Identify which cell holds the provided text, then report its (x, y) central coordinate. 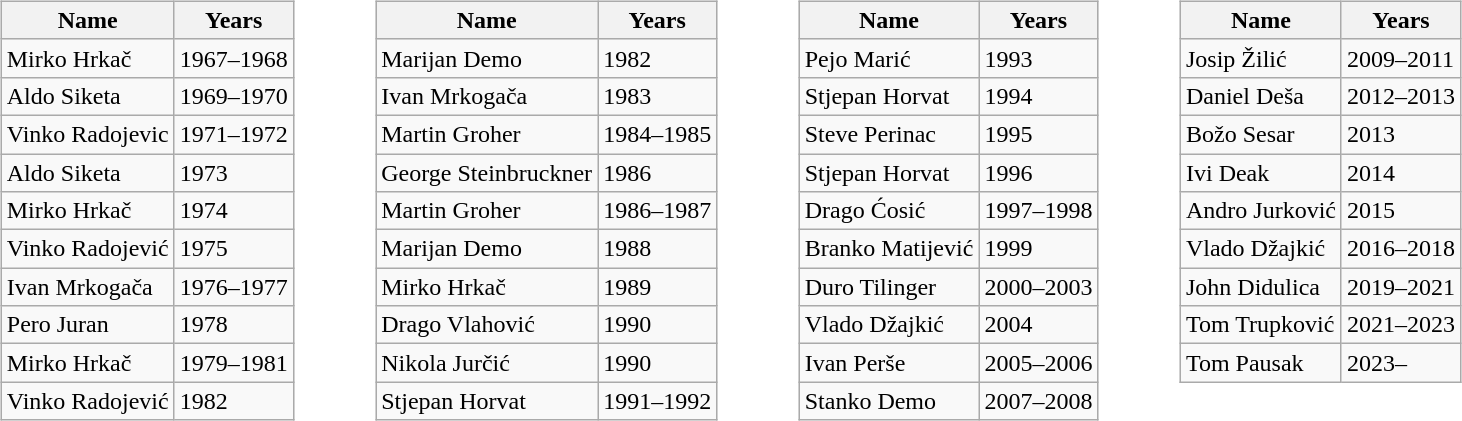
1976–1977 (234, 287)
1997–1998 (1038, 211)
1989 (658, 287)
1986–1987 (658, 211)
1973 (234, 173)
Andro Jurković (1260, 211)
Steve Perinac (889, 134)
Pejo Marić (889, 58)
2021–2023 (1400, 325)
Tom Pausak (1260, 363)
Nikola Jurčić (487, 363)
1988 (658, 249)
1967–1968 (234, 58)
1978 (234, 325)
2023– (1400, 363)
Ivi Deak (1260, 173)
1969–1970 (234, 96)
2004 (1038, 325)
2005–2006 (1038, 363)
Stanko Demo (889, 401)
Josip Žilić (1260, 58)
Tom Trupković (1260, 325)
2014 (1400, 173)
1984–1985 (658, 134)
1974 (234, 211)
Branko Matijević (889, 249)
Pero Juran (88, 325)
2013 (1400, 134)
2016–2018 (1400, 249)
Ivan Perše (889, 363)
1996 (1038, 173)
1971–1972 (234, 134)
2012–2013 (1400, 96)
Drago Vlahović (487, 325)
Božo Sesar (1260, 134)
1999 (1038, 249)
2007–2008 (1038, 401)
2009–2011 (1400, 58)
Drago Ćosić (889, 211)
John Didulica (1260, 287)
1993 (1038, 58)
Vinko Radojevic (88, 134)
1994 (1038, 96)
1979–1981 (234, 363)
2000–2003 (1038, 287)
2019–2021 (1400, 287)
George Steinbruckner (487, 173)
2015 (1400, 211)
Daniel Deša (1260, 96)
1983 (658, 96)
1975 (234, 249)
Duro Tilinger (889, 287)
1986 (658, 173)
1995 (1038, 134)
1991–1992 (658, 401)
